For the text-containing cell, return its midpoint in (X, Y) coordinate format. 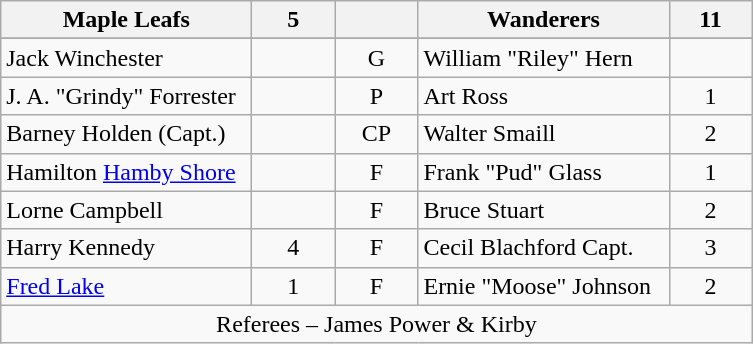
Ernie "Moose" Johnson (544, 286)
11 (710, 20)
CP (376, 134)
Art Ross (544, 96)
Bruce Stuart (544, 210)
G (376, 58)
Lorne Campbell (126, 210)
3 (710, 248)
Referees – James Power & Kirby (376, 324)
P (376, 96)
Frank "Pud" Glass (544, 172)
Jack Winchester (126, 58)
Walter Smaill (544, 134)
Cecil Blachford Capt. (544, 248)
William "Riley" Hern (544, 58)
4 (294, 248)
Wanderers (544, 20)
Harry Kennedy (126, 248)
J. A. "Grindy" Forrester (126, 96)
Hamilton Hamby Shore (126, 172)
Barney Holden (Capt.) (126, 134)
5 (294, 20)
Fred Lake (126, 286)
Maple Leafs (126, 20)
